Pinpoint the cell where the given text exists, returning its (X, Y) midpoint coordinate. 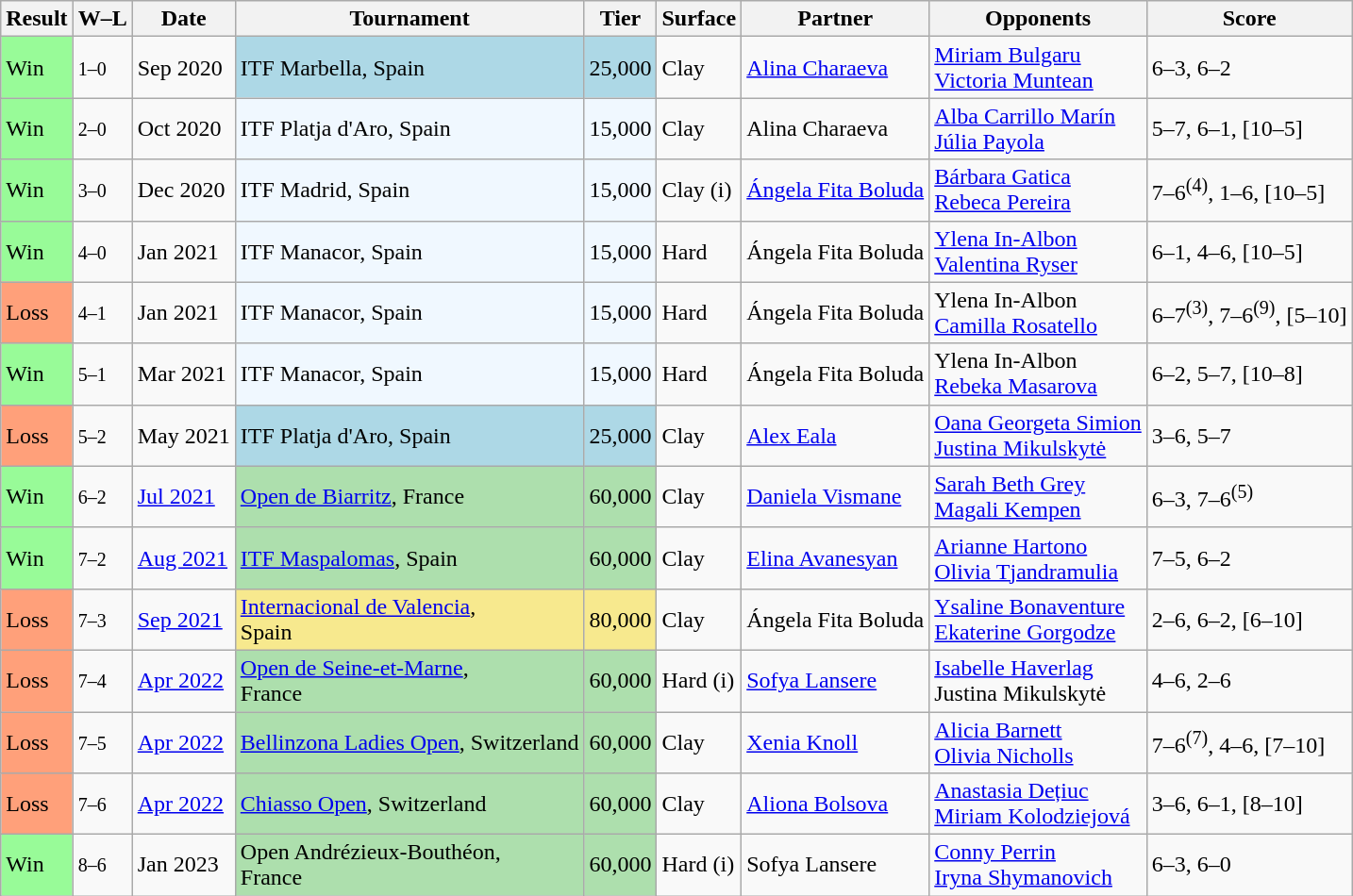
4–1 (102, 313)
Tournament (409, 19)
Isabelle Haverlag Justina Mikulskytė (1038, 681)
ITF Marbella, Spain (409, 68)
ITF Madrid, Spain (409, 191)
Bellinzona Ladies Open, Switzerland (409, 741)
4–6, 2–6 (1249, 681)
5–2 (102, 436)
5–7, 6–1, [10–5] (1249, 128)
Alex Eala (836, 436)
Sarah Beth Grey Magali Kempen (1038, 496)
Bárbara Gatica Rebeca Pereira (1038, 191)
Miriam Bulgaru Victoria Muntean (1038, 68)
Partner (836, 19)
6–3, 7–6(5) (1249, 496)
Aliona Bolsova (836, 804)
Ylena In-Albon Camilla Rosatello (1038, 313)
Sep 2020 (183, 68)
Sep 2021 (183, 619)
Oana Georgeta Simion Justina Mikulskytė (1038, 436)
Open Andrézieux-Bouthéon, France (409, 866)
Jul 2021 (183, 496)
7–5, 6–2 (1249, 558)
6–3, 6–2 (1249, 68)
W–L (102, 19)
7–6(7), 4–6, [7–10] (1249, 741)
Date (183, 19)
3–6, 6–1, [8–10] (1249, 804)
1–0 (102, 68)
Alicia Barnett Olivia Nicholls (1038, 741)
May 2021 (183, 436)
Result (37, 19)
6–2, 5–7, [10–8] (1249, 373)
7–3 (102, 619)
Aug 2021 (183, 558)
7–4 (102, 681)
Jan 2023 (183, 866)
Internacional de Valencia, Spain (409, 619)
Chiasso Open, Switzerland (409, 804)
Arianne Hartono Olivia Tjandramulia (1038, 558)
2–0 (102, 128)
Opponents (1038, 19)
Alba Carrillo Marín Júlia Payola (1038, 128)
Open de Seine-et-Marne, France (409, 681)
6–3, 6–0 (1249, 866)
80,000 (621, 619)
Elina Avanesyan (836, 558)
Tier (621, 19)
Oct 2020 (183, 128)
Open de Biarritz, France (409, 496)
Ylena In-Albon Rebeka Masarova (1038, 373)
Clay (i) (699, 191)
6–1, 4–6, [10–5] (1249, 251)
Ysaline Bonaventure Ekaterine Gorgodze (1038, 619)
Surface (699, 19)
Dec 2020 (183, 191)
ITF Maspalomas, Spain (409, 558)
Xenia Knoll (836, 741)
Daniela Vismane (836, 496)
6–2 (102, 496)
2–6, 6–2, [6–10] (1249, 619)
7–6 (102, 804)
Conny Perrin Iryna Shymanovich (1038, 866)
7–5 (102, 741)
3–6, 5–7 (1249, 436)
3–0 (102, 191)
Anastasia Dețiuc Miriam Kolodziejová (1038, 804)
Mar 2021 (183, 373)
7–2 (102, 558)
Ylena In-Albon Valentina Ryser (1038, 251)
5–1 (102, 373)
7–6(4), 1–6, [10–5] (1249, 191)
4–0 (102, 251)
8–6 (102, 866)
6–7(3), 7–6(9), [5–10] (1249, 313)
Score (1249, 19)
